For the text-containing cell, return its midpoint in (X, Y) coordinate format. 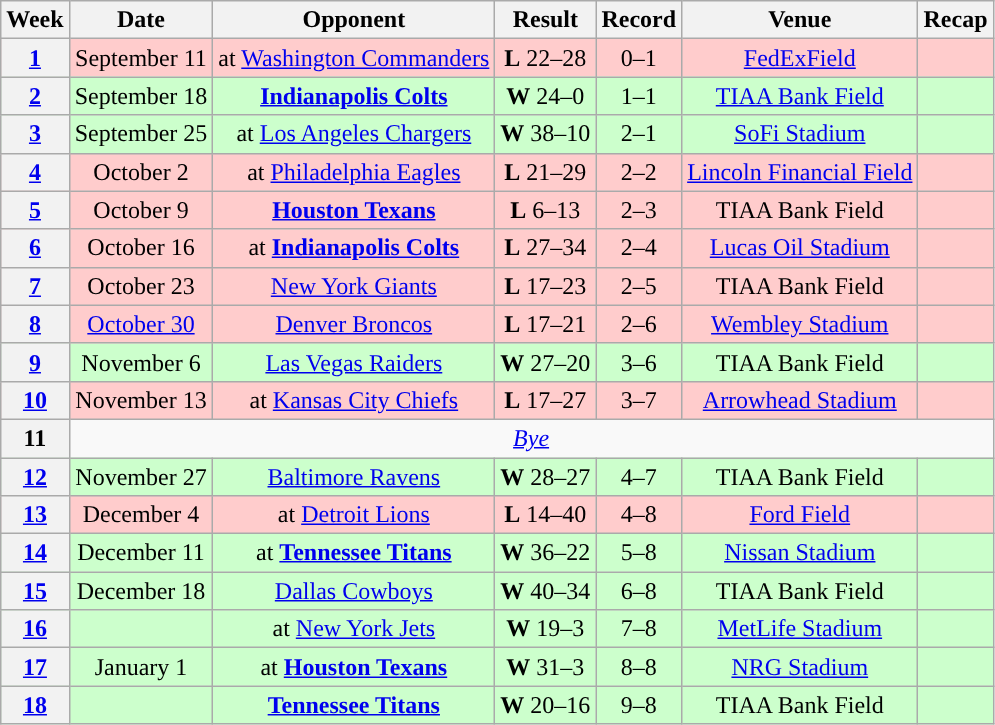
November 27 (141, 477)
0–1 (639, 58)
7 (35, 286)
L 17–21 (546, 324)
2–3 (639, 210)
Nissan Stadium (800, 553)
Tennessee Titans (354, 705)
September 18 (141, 96)
at Washington Commanders (354, 58)
6–8 (639, 591)
W 24–0 (546, 96)
MetLife Stadium (800, 629)
Date (141, 20)
FedExField (800, 58)
L 21–29 (546, 172)
16 (35, 629)
L 17–27 (546, 400)
7–8 (639, 629)
11 (35, 438)
2–4 (639, 248)
Opponent (354, 20)
9–8 (639, 705)
9 (35, 362)
September 11 (141, 58)
15 (35, 591)
12 (35, 477)
Indianapolis Colts (354, 96)
November 6 (141, 362)
Wembley Stadium (800, 324)
8 (35, 324)
Lucas Oil Stadium (800, 248)
W 40–34 (546, 591)
January 1 (141, 667)
L 14–40 (546, 515)
October 16 (141, 248)
3–6 (639, 362)
13 (35, 515)
September 25 (141, 134)
W 31–3 (546, 667)
Las Vegas Raiders (354, 362)
4 (35, 172)
November 13 (141, 400)
October 23 (141, 286)
1 (35, 58)
Venue (800, 20)
October 2 (141, 172)
at Indianapolis Colts (354, 248)
17 (35, 667)
Week (35, 20)
4–8 (639, 515)
Recap (956, 20)
December 11 (141, 553)
Bye (531, 438)
October 30 (141, 324)
4–7 (639, 477)
at Los Angeles Chargers (354, 134)
18 (35, 705)
Houston Texans (354, 210)
October 9 (141, 210)
2–6 (639, 324)
2–2 (639, 172)
2–1 (639, 134)
at Kansas City Chiefs (354, 400)
Ford Field (800, 515)
SoFi Stadium (800, 134)
at Detroit Lions (354, 515)
Baltimore Ravens (354, 477)
at Tennessee Titans (354, 553)
December 18 (141, 591)
6 (35, 248)
W 27–20 (546, 362)
at New York Jets (354, 629)
5–8 (639, 553)
Record (639, 20)
W 36–22 (546, 553)
10 (35, 400)
3 (35, 134)
2–5 (639, 286)
Dallas Cowboys (354, 591)
5 (35, 210)
L 27–34 (546, 248)
Denver Broncos (354, 324)
3–7 (639, 400)
8–8 (639, 667)
L 6–13 (546, 210)
L 22–28 (546, 58)
NRG Stadium (800, 667)
W 28–27 (546, 477)
at Philadelphia Eagles (354, 172)
2 (35, 96)
Lincoln Financial Field (800, 172)
Result (546, 20)
W 20–16 (546, 705)
W 19–3 (546, 629)
L 17–23 (546, 286)
1–1 (639, 96)
at Houston Texans (354, 667)
New York Giants (354, 286)
December 4 (141, 515)
14 (35, 553)
W 38–10 (546, 134)
Arrowhead Stadium (800, 400)
